Search for the cell housing the specified text and yield its (x, y) center coordinate. 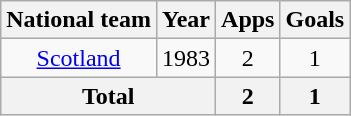
Year (186, 20)
Apps (248, 20)
National team (79, 20)
Goals (315, 20)
Total (108, 96)
1983 (186, 58)
Scotland (79, 58)
